Determine the [x, y] coordinate at the center of the cell enclosing the given text.  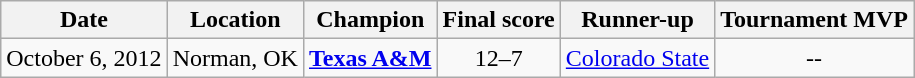
Date [84, 20]
Champion [370, 20]
Runner-up [637, 20]
Final score [498, 20]
Norman, OK [235, 58]
12–7 [498, 58]
-- [814, 58]
Colorado State [637, 58]
Location [235, 20]
October 6, 2012 [84, 58]
Tournament MVP [814, 20]
Texas A&M [370, 58]
